Capture the cell that displays the provided text and extract its [x, y] central coordinate. 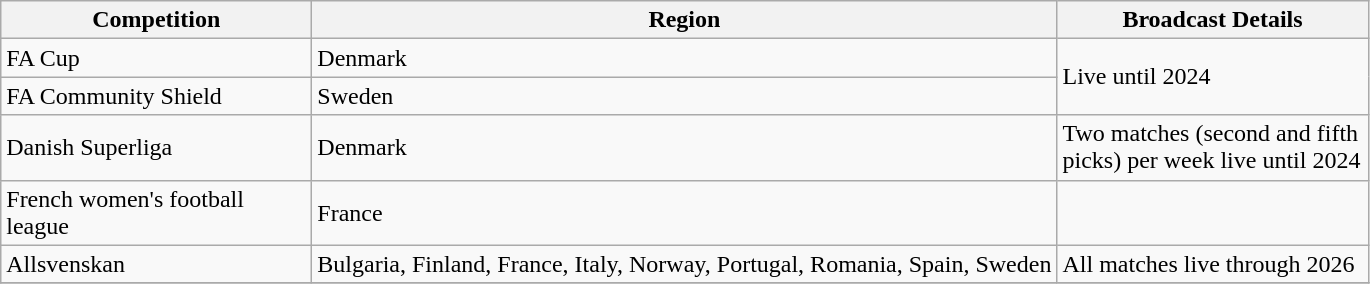
All matches live through 2026 [1212, 264]
Danish Superliga [156, 148]
Bulgaria, Finland, France, Italy, Norway, Portugal, Romania, Spain, Sweden [684, 264]
FA Cup [156, 58]
Sweden [684, 96]
FA Community Shield [156, 96]
Competition [156, 20]
Region [684, 20]
Two matches (second and fifth picks) per week live until 2024 [1212, 148]
Live until 2024 [1212, 77]
France [684, 212]
Broadcast Details [1212, 20]
French women's football league [156, 212]
Allsvenskan [156, 264]
